Return (x, y) of the center of cell containing provided text 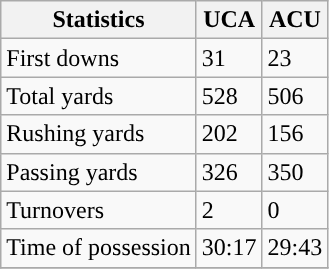
29:43 (295, 248)
UCA (229, 20)
506 (295, 96)
Time of possession (99, 248)
First downs (99, 58)
Passing yards (99, 172)
30:17 (229, 248)
Turnovers (99, 210)
23 (295, 58)
2 (229, 210)
156 (295, 134)
Total yards (99, 96)
Rushing yards (99, 134)
202 (229, 134)
ACU (295, 20)
Statistics (99, 20)
326 (229, 172)
528 (229, 96)
350 (295, 172)
0 (295, 210)
31 (229, 58)
